Provide the [X, Y] coordinate of the cell's center where the given text is located.  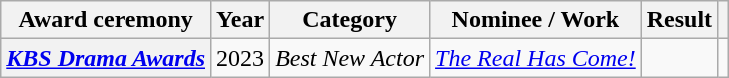
The Real Has Come! [536, 58]
KBS Drama Awards [106, 58]
Nominee / Work [536, 20]
Award ceremony [106, 20]
2023 [240, 58]
Year [240, 20]
Result [679, 20]
Category [350, 20]
Best New Actor [350, 58]
